Locate the cell with the specified text and output its [X, Y] center coordinate. 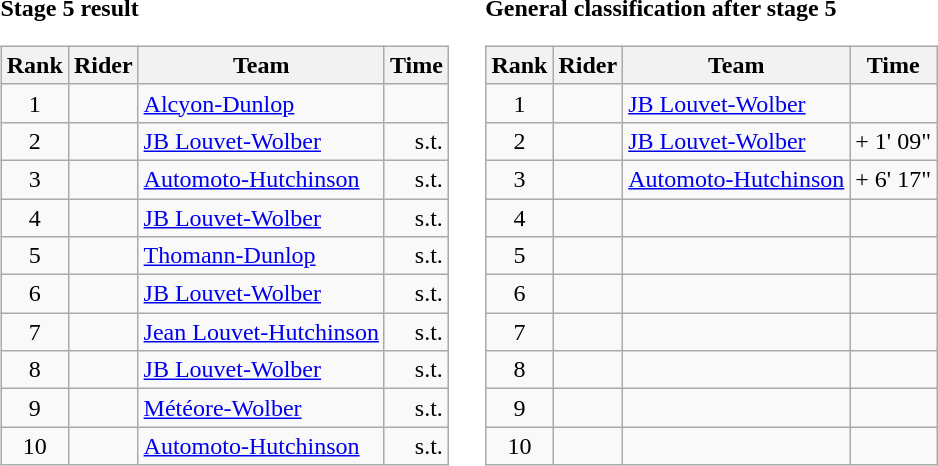
+ 6' 17" [894, 179]
+ 1' 09" [894, 141]
Alcyon-Dunlop [261, 103]
Jean Louvet-Hutchinson [261, 332]
Thomann-Dunlop [261, 256]
Météore-Wolber [261, 408]
